Capture the cell that displays the provided text and extract its (X, Y) central coordinate. 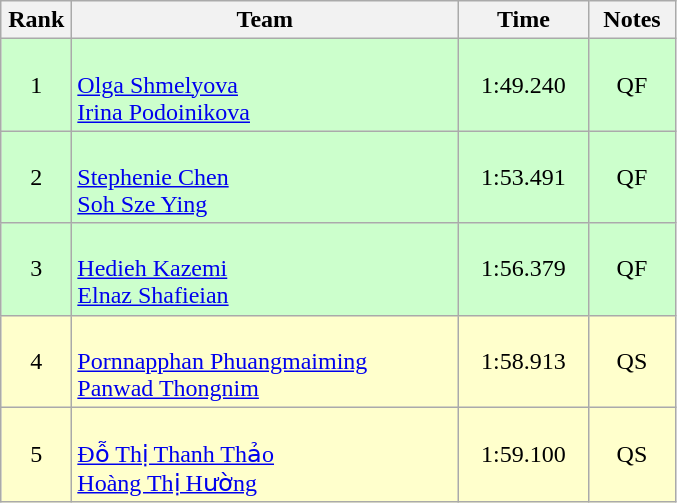
Đỗ Thị Thanh ThảoHoàng Thị Hường (265, 454)
Olga ShmelyovaIrina Podoinikova (265, 85)
2 (36, 177)
Stephenie ChenSoh Sze Ying (265, 177)
Team (265, 20)
1:56.379 (524, 269)
1:59.100 (524, 454)
3 (36, 269)
1 (36, 85)
5 (36, 454)
1:53.491 (524, 177)
Rank (36, 20)
Time (524, 20)
1:58.913 (524, 361)
Hedieh KazemiElnaz Shafieian (265, 269)
Notes (632, 20)
4 (36, 361)
Pornnapphan PhuangmaimingPanwad Thongnim (265, 361)
1:49.240 (524, 85)
